Search for the cell housing the specified text and yield its [x, y] center coordinate. 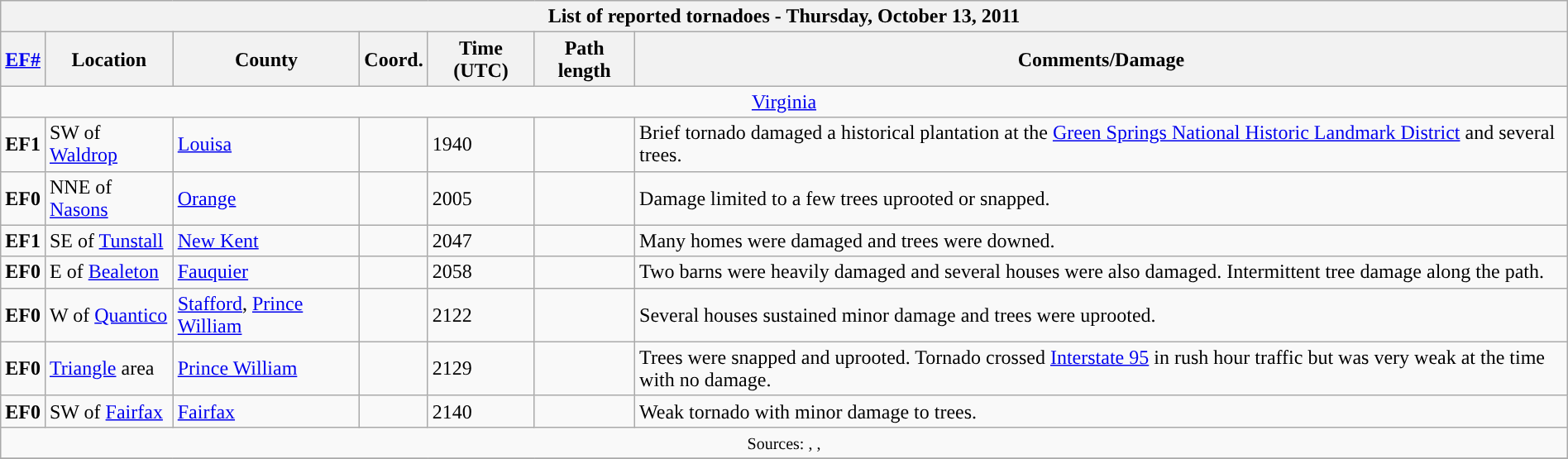
SW of Waldrop [109, 144]
EF# [23, 60]
2047 [481, 241]
2140 [481, 411]
Damage limited to a few trees uprooted or snapped. [1102, 198]
Louisa [266, 144]
Coord. [394, 60]
Two barns were heavily damaged and several houses were also damaged. Intermittent tree damage along the path. [1102, 272]
NNE of Nasons [109, 198]
2129 [481, 369]
Trees were snapped and uprooted. Tornado crossed Interstate 95 in rush hour traffic but was very weak at the time with no damage. [1102, 369]
2005 [481, 198]
SE of Tunstall [109, 241]
Many homes were damaged and trees were downed. [1102, 241]
2058 [481, 272]
Orange [266, 198]
Brief tornado damaged a historical plantation at the Green Springs National Historic Landmark District and several trees. [1102, 144]
Comments/Damage [1102, 60]
County [266, 60]
List of reported tornadoes - Thursday, October 13, 2011 [784, 17]
W of Quantico [109, 314]
Virginia [784, 102]
New Kent [266, 241]
1940 [481, 144]
Location [109, 60]
E of Bealeton [109, 272]
Weak tornado with minor damage to trees. [1102, 411]
Fairfax [266, 411]
Several houses sustained minor damage and trees were uprooted. [1102, 314]
Sources: , , [784, 442]
Triangle area [109, 369]
Prince William [266, 369]
Time (UTC) [481, 60]
Fauquier [266, 272]
Path length [585, 60]
Stafford, Prince William [266, 314]
2122 [481, 314]
SW of Fairfax [109, 411]
